Scan for the cell matching the given text and deliver its (X, Y) coordinate at center. 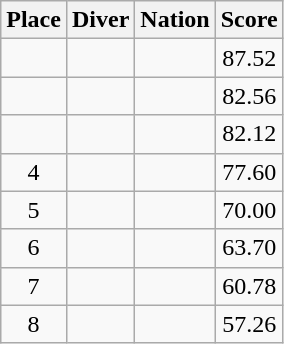
87.52 (249, 58)
63.70 (249, 248)
6 (34, 248)
8 (34, 324)
77.60 (249, 172)
Place (34, 20)
82.12 (249, 134)
7 (34, 286)
4 (34, 172)
70.00 (249, 210)
Diver (100, 20)
5 (34, 210)
57.26 (249, 324)
82.56 (249, 96)
Score (249, 20)
60.78 (249, 286)
Nation (175, 20)
